Identify which cell holds the provided text, then report its (x, y) central coordinate. 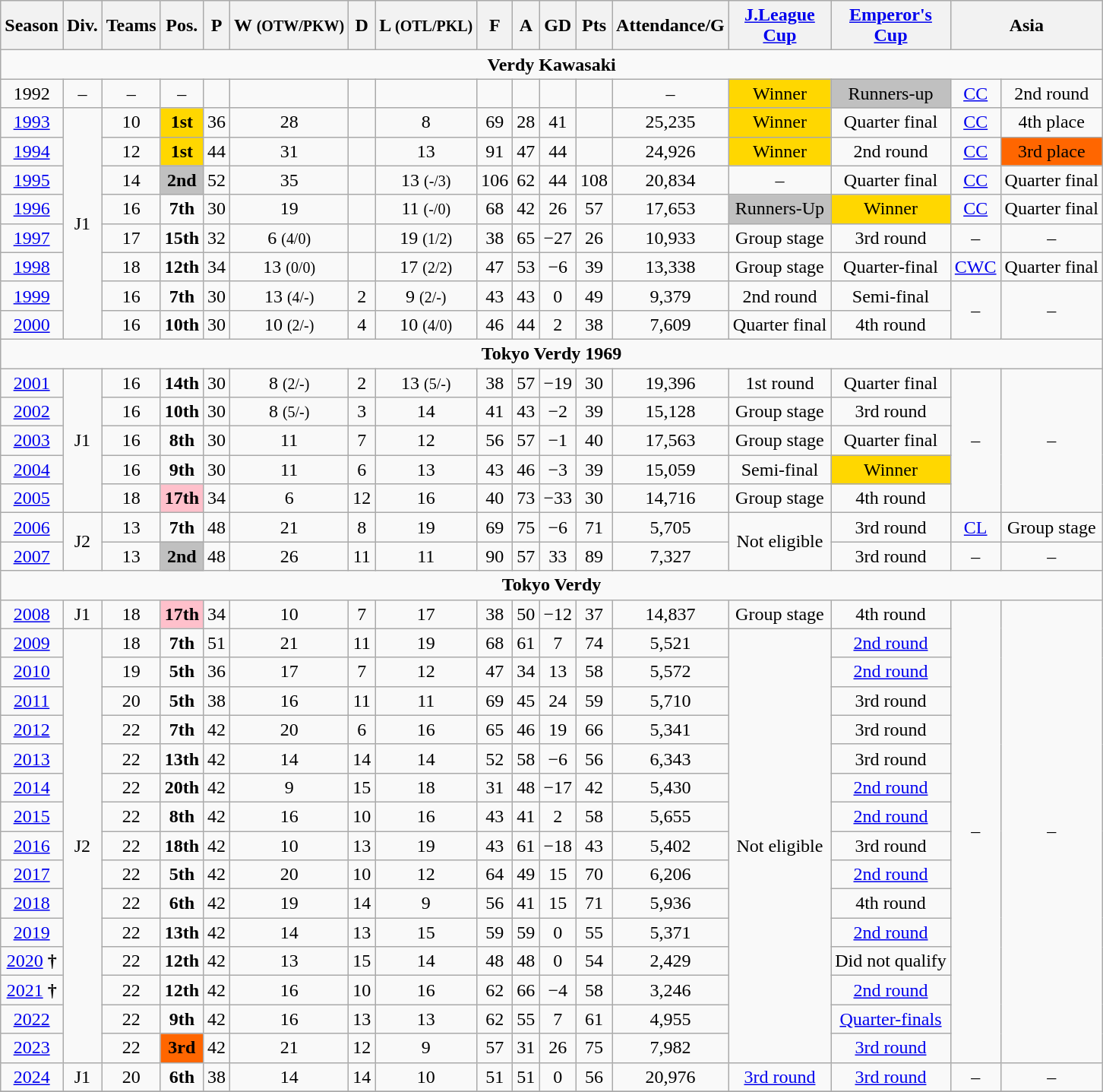
13 (4/-) (289, 296)
24,926 (671, 151)
5,341 (671, 730)
−27 (558, 238)
1995 (32, 180)
2024 (32, 1077)
64 (495, 875)
10 (2/-) (289, 324)
2021 † (32, 990)
D (362, 26)
10 (4/0) (426, 324)
4,955 (671, 1019)
13 (-/3) (426, 180)
90 (495, 556)
−4 (558, 990)
89 (594, 556)
Asia (1026, 26)
8 (5/-) (289, 412)
74 (594, 643)
2016 (32, 846)
2006 (32, 527)
6,343 (671, 758)
5,655 (671, 816)
A (526, 26)
7,609 (671, 324)
24 (558, 701)
F (495, 26)
1992 (32, 93)
Quarter-finals (891, 1019)
4th place (1051, 122)
14,716 (671, 499)
5,402 (671, 846)
7,982 (671, 1048)
−3 (558, 470)
Teams (131, 26)
35 (289, 180)
10,933 (671, 238)
106 (495, 180)
5,705 (671, 527)
4 (362, 324)
108 (594, 180)
6 (4/0) (289, 238)
1993 (32, 122)
15,059 (671, 470)
2003 (32, 441)
13 (0/0) (289, 267)
11 (-/0) (426, 209)
Verdy Kawasaki (551, 65)
−1 (558, 441)
1st round (779, 382)
3rd (182, 1048)
2011 (32, 701)
Runners-Up (779, 209)
2015 (32, 816)
−18 (558, 846)
5,936 (671, 904)
−17 (558, 787)
73 (526, 499)
1999 (32, 296)
Pts (594, 26)
7,327 (671, 556)
5,521 (671, 643)
2010 (32, 672)
17,563 (671, 441)
20,976 (671, 1077)
14,837 (671, 614)
Runners-up (891, 93)
15,128 (671, 412)
3 (362, 412)
−19 (558, 382)
2023 (32, 1048)
2009 (32, 643)
2022 (32, 1019)
1994 (32, 151)
Pos. (182, 26)
2001 (32, 382)
2013 (32, 758)
2000 (32, 324)
CWC (975, 267)
37 (594, 614)
2012 (32, 730)
2007 (32, 556)
25,235 (671, 122)
17,653 (671, 209)
2008 (32, 614)
CL (975, 527)
17 (2/2) (426, 267)
15th (182, 238)
Emperor'sCup (891, 26)
91 (495, 151)
1996 (32, 209)
14th (182, 382)
J.LeagueCup (779, 26)
13,338 (671, 267)
1997 (32, 238)
2002 (32, 412)
1998 (32, 267)
9 (2/-) (426, 296)
Div. (82, 26)
2019 (32, 932)
Tokyo Verdy (551, 585)
P (217, 26)
Tokyo Verdy 1969 (551, 353)
2005 (32, 499)
−12 (558, 614)
3,246 (671, 990)
5,371 (671, 932)
Quarter-final (891, 267)
2,429 (671, 961)
W (OTW/PKW) (289, 26)
32 (217, 238)
3rd place (1051, 151)
33 (558, 556)
2004 (32, 470)
20th (182, 787)
13 (5/-) (426, 382)
5,710 (671, 701)
2014 (32, 787)
−2 (558, 412)
70 (594, 875)
Season (32, 26)
5,572 (671, 672)
18th (182, 846)
Did not qualify (891, 961)
20,834 (671, 180)
2020 † (32, 961)
19,396 (671, 382)
Attendance/G (671, 26)
6,206 (671, 875)
54 (594, 961)
50 (526, 614)
53 (526, 267)
2017 (32, 875)
19 (1/2) (426, 238)
2018 (32, 904)
45 (526, 701)
−33 (558, 499)
5,430 (671, 787)
L (OTL/PKL) (426, 26)
8 (2/-) (289, 382)
GD (558, 26)
9,379 (671, 296)
